Determine the [x, y] coordinate at the center of the cell enclosing the given text.  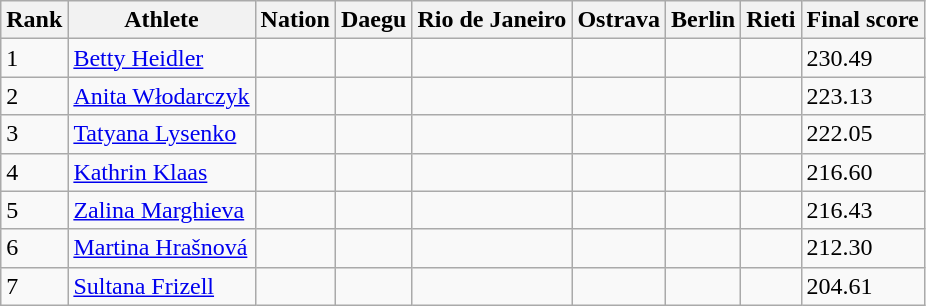
6 [34, 248]
Kathrin Klaas [162, 172]
Sultana Frizell [162, 286]
Anita Włodarczyk [162, 96]
1 [34, 58]
7 [34, 286]
Athlete [162, 20]
216.43 [862, 210]
216.60 [862, 172]
222.05 [862, 134]
Betty Heidler [162, 58]
Nation [295, 20]
Berlin [704, 20]
Rank [34, 20]
Rio de Janeiro [492, 20]
230.49 [862, 58]
Tatyana Lysenko [162, 134]
3 [34, 134]
204.61 [862, 286]
Daegu [373, 20]
5 [34, 210]
223.13 [862, 96]
4 [34, 172]
Zalina Marghieva [162, 210]
2 [34, 96]
Martina Hrašnová [162, 248]
Rieti [771, 20]
Final score [862, 20]
212.30 [862, 248]
Ostrava [619, 20]
